From the cell containing the given text, extract its center point as [X, Y] coordinate. 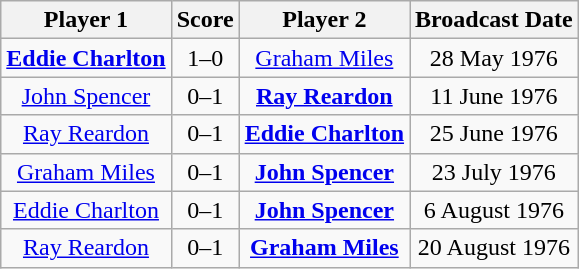
1–0 [205, 58]
Score [205, 20]
6 August 1976 [494, 210]
28 May 1976 [494, 58]
11 June 1976 [494, 96]
20 August 1976 [494, 248]
Player 2 [324, 20]
Broadcast Date [494, 20]
25 June 1976 [494, 134]
23 July 1976 [494, 172]
Player 1 [86, 20]
